Extract the [x, y] coordinate from the center of the cell holding the provided text.  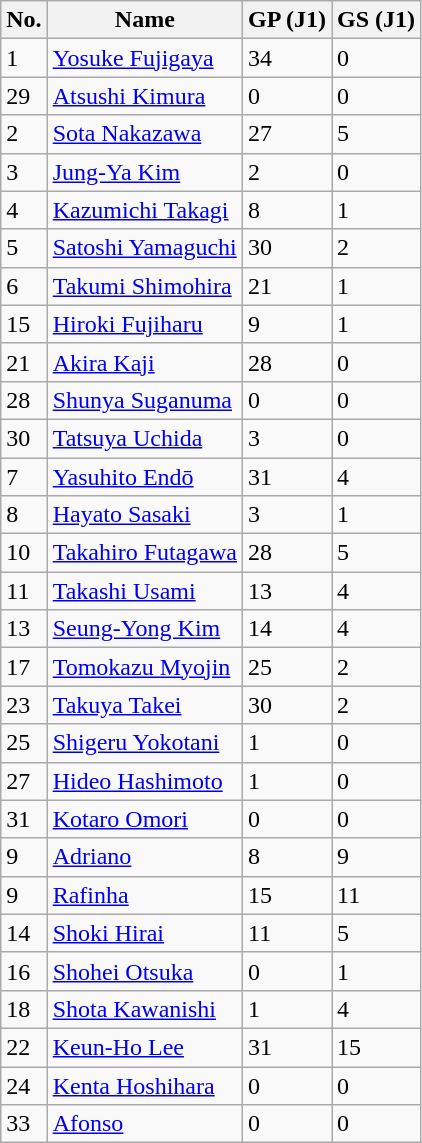
Kotaro Omori [144, 819]
Tatsuya Uchida [144, 438]
16 [24, 971]
29 [24, 96]
Shunya Suganuma [144, 400]
GP (J1) [286, 20]
Seung-Yong Kim [144, 629]
23 [24, 705]
Takashi Usami [144, 591]
Afonso [144, 1124]
18 [24, 1009]
Hideo Hashimoto [144, 781]
Tomokazu Myojin [144, 667]
Shigeru Yokotani [144, 743]
Hiroki Fujiharu [144, 324]
17 [24, 667]
Yasuhito Endō [144, 477]
Satoshi Yamaguchi [144, 248]
Kazumichi Takagi [144, 210]
24 [24, 1085]
Sota Nakazawa [144, 134]
6 [24, 286]
Kenta Hoshihara [144, 1085]
34 [286, 58]
10 [24, 553]
7 [24, 477]
Jung-Ya Kim [144, 172]
Yosuke Fujigaya [144, 58]
Akira Kaji [144, 362]
No. [24, 20]
Atsushi Kimura [144, 96]
Shohei Otsuka [144, 971]
Takahiro Futagawa [144, 553]
GS (J1) [376, 20]
Shoki Hirai [144, 933]
Adriano [144, 857]
Shota Kawanishi [144, 1009]
Keun-Ho Lee [144, 1047]
Name [144, 20]
Hayato Sasaki [144, 515]
22 [24, 1047]
Takumi Shimohira [144, 286]
33 [24, 1124]
Takuya Takei [144, 705]
Rafinha [144, 895]
